Output the (X, Y) coordinate of the center of the cell containing the given text.  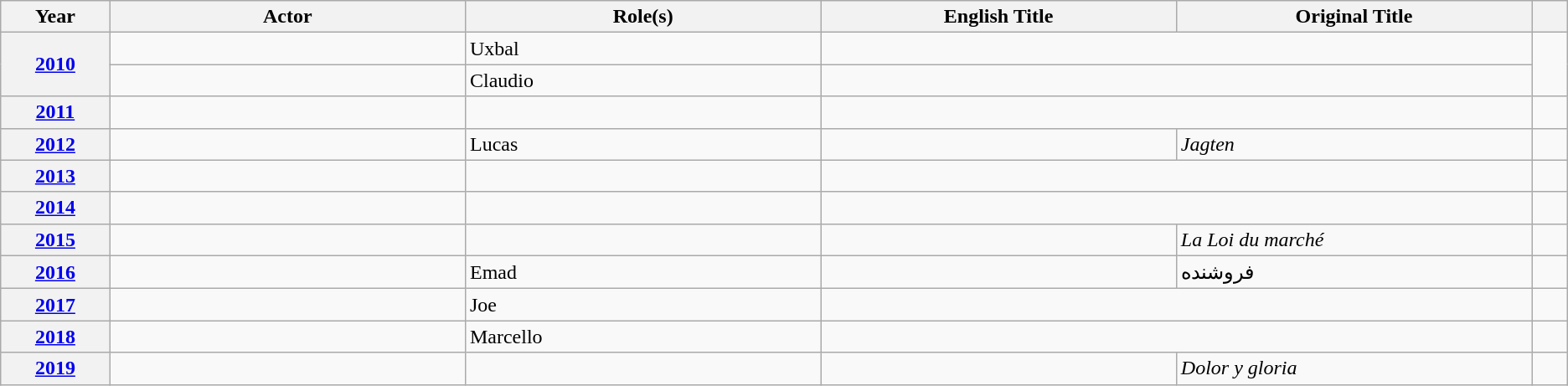
Marcello (642, 337)
2018 (55, 337)
فروشنده (1354, 272)
2010 (55, 64)
2016 (55, 272)
Actor (287, 17)
Original Title (1354, 17)
La Loi du marché (1354, 239)
Joe (642, 305)
Role(s) (642, 17)
2015 (55, 239)
Jagten (1354, 144)
Year (55, 17)
Emad (642, 272)
2017 (55, 305)
2012 (55, 144)
2013 (55, 176)
2014 (55, 208)
Claudio (642, 80)
Uxbal (642, 49)
English Title (998, 17)
Lucas (642, 144)
2011 (55, 112)
Dolor y gloria (1354, 368)
2019 (55, 368)
